Provide the [x, y] coordinate of the cell's center where the given text is located.  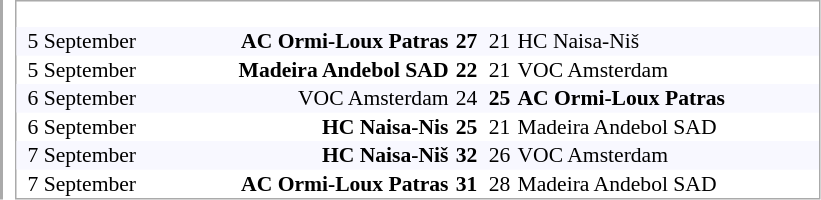
HC Naisa-Nis [298, 126]
24 [466, 98]
26 [500, 155]
31 [466, 184]
28 [500, 184]
27 [466, 41]
22 [466, 70]
32 [466, 155]
